Scan for the cell matching the given text and deliver its (X, Y) coordinate at center. 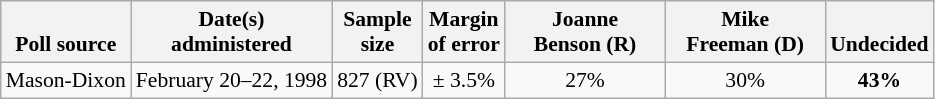
JoanneBenson (R) (585, 32)
27% (585, 80)
Mason-Dixon (66, 80)
Marginof error (464, 32)
Samplesize (378, 32)
MikeFreeman (D) (745, 32)
Undecided (879, 32)
827 (RV) (378, 80)
February 20–22, 1998 (232, 80)
43% (879, 80)
± 3.5% (464, 80)
Date(s)administered (232, 32)
30% (745, 80)
Poll source (66, 32)
